Provide the [X, Y] coordinate of the cell's center where the given text is located.  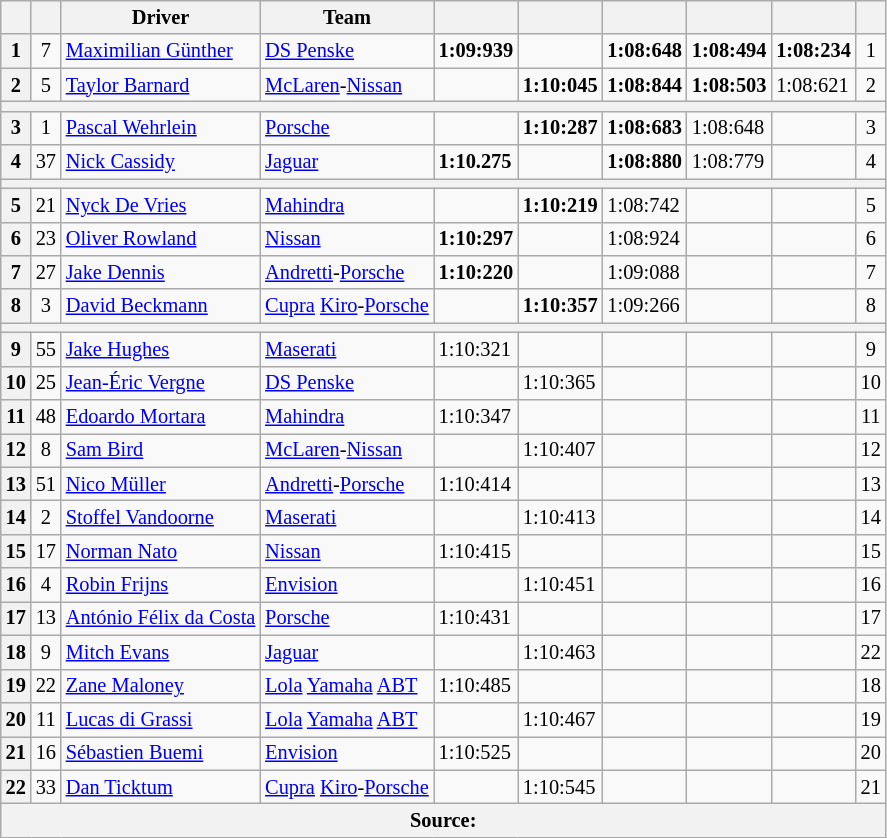
Nick Cassidy [160, 162]
33 [46, 787]
1:08:494 [729, 51]
1:10:413 [560, 517]
37 [46, 162]
1:10.275 [476, 162]
Dan Ticktum [160, 787]
1:10:463 [560, 652]
Team [346, 17]
1:10:297 [476, 239]
Sébastien Buemi [160, 753]
1:08:779 [729, 162]
1:08:742 [644, 205]
Nico Müller [160, 484]
Mitch Evans [160, 652]
1:10:365 [560, 383]
Maximilian Günther [160, 51]
1:10:347 [476, 417]
1:10:451 [560, 585]
1:10:357 [560, 306]
Taylor Barnard [160, 85]
Oliver Rowland [160, 239]
48 [46, 417]
Jake Hughes [160, 349]
Jean-Éric Vergne [160, 383]
1:10:045 [560, 85]
1:10:467 [560, 719]
Nyck De Vries [160, 205]
1:08:880 [644, 162]
1:08:924 [644, 239]
Stoffel Vandoorne [160, 517]
23 [46, 239]
David Beckmann [160, 306]
Driver [160, 17]
1:08:503 [729, 85]
Lucas di Grassi [160, 719]
1:09:088 [644, 272]
1:10:545 [560, 787]
1:10:321 [476, 349]
Robin Frijns [160, 585]
1:10:415 [476, 551]
1:10:287 [560, 128]
1:09:266 [644, 306]
1:08:683 [644, 128]
Zane Maloney [160, 686]
1:10:407 [560, 450]
1:10:485 [476, 686]
1:10:431 [476, 618]
1:08:621 [813, 85]
Pascal Wehrlein [160, 128]
Sam Bird [160, 450]
55 [46, 349]
António Félix da Costa [160, 618]
Norman Nato [160, 551]
25 [46, 383]
1:10:525 [476, 753]
51 [46, 484]
Edoardo Mortara [160, 417]
1:08:234 [813, 51]
1:10:219 [560, 205]
1:09:939 [476, 51]
1:10:220 [476, 272]
1:10:414 [476, 484]
27 [46, 272]
Source: [444, 820]
1:08:844 [644, 85]
Jake Dennis [160, 272]
